Output the [x, y] coordinate of the center of the cell containing the given text.  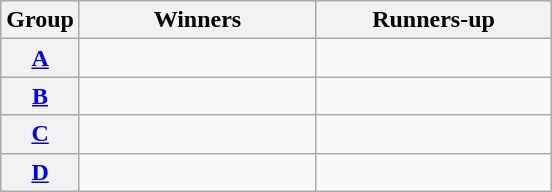
A [40, 58]
D [40, 172]
Group [40, 20]
Winners [197, 20]
Runners-up [433, 20]
C [40, 134]
B [40, 96]
